Output the (x, y) coordinate of the center of the cell containing the given text.  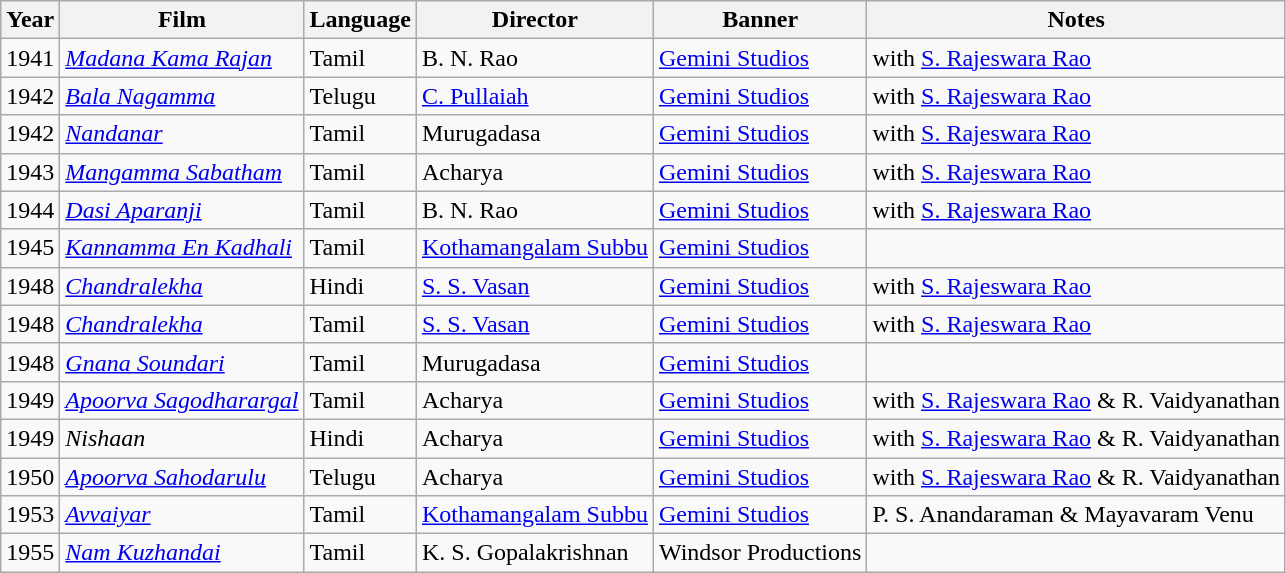
1950 (30, 477)
Gnana Soundari (182, 362)
Apoorva Sahodarulu (182, 477)
1945 (30, 248)
P. S. Anandaraman & Mayavaram Venu (1076, 515)
Madana Kama Rajan (182, 58)
Director (534, 20)
1953 (30, 515)
Language (360, 20)
K. S. Gopalakrishnan (534, 553)
Apoorva Sagodharargal (182, 400)
1941 (30, 58)
Notes (1076, 20)
1944 (30, 210)
1943 (30, 172)
1955 (30, 553)
Year (30, 20)
Bala Nagamma (182, 96)
Dasi Aparanji (182, 210)
Avvaiyar (182, 515)
Kannamma En Kadhali (182, 248)
Mangamma Sabatham (182, 172)
Nandanar (182, 134)
Film (182, 20)
Banner (760, 20)
C. Pullaiah (534, 96)
Nishaan (182, 438)
Nam Kuzhandai (182, 553)
Windsor Productions (760, 553)
